Capture the cell that displays the provided text and extract its (x, y) central coordinate. 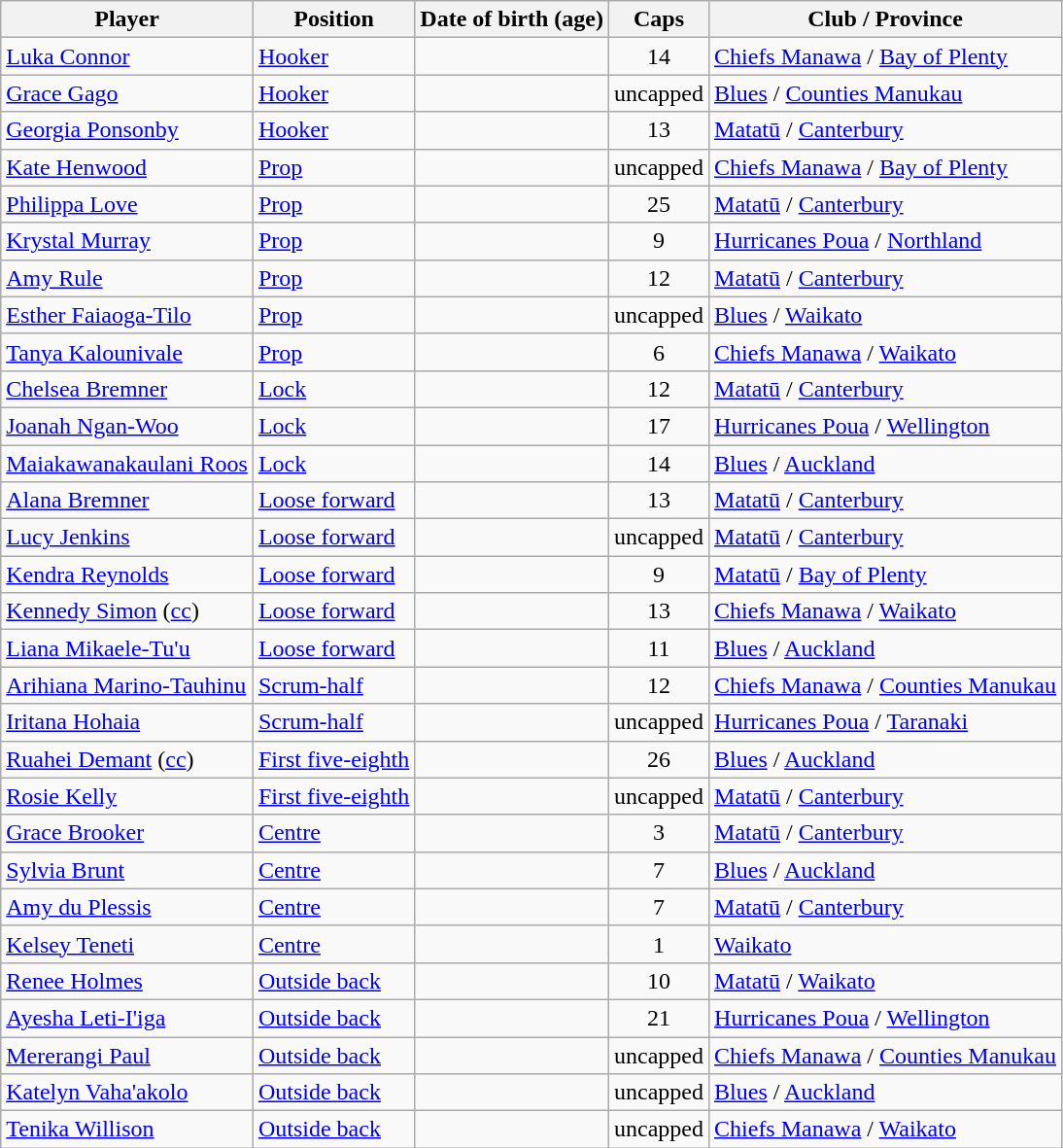
Amy Rule (127, 278)
Player (127, 19)
Blues / Counties Manukau (886, 93)
Hurricanes Poua / Taranaki (886, 722)
Ayesha Leti-I'iga (127, 1018)
Grace Gago (127, 93)
Waikato (886, 944)
Amy du Plessis (127, 907)
Esther Faiaoga-Tilo (127, 315)
Georgia Ponsonby (127, 130)
Rosie Kelly (127, 796)
Kennedy Simon (cc) (127, 611)
Kendra Reynolds (127, 574)
Arihiana Marino-Tauhinu (127, 685)
Joanah Ngan-Woo (127, 426)
Date of birth (age) (512, 19)
Position (333, 19)
Kate Henwood (127, 167)
Tenika Willison (127, 1130)
Caps (659, 19)
Kelsey Teneti (127, 944)
Hurricanes Poua / Northland (886, 241)
Krystal Murray (127, 241)
Liana Mikaele-Tu'u (127, 648)
26 (659, 759)
Matatū / Bay of Plenty (886, 574)
25 (659, 204)
11 (659, 648)
10 (659, 981)
Matatū / Waikato (886, 981)
Club / Province (886, 19)
Lucy Jenkins (127, 538)
17 (659, 426)
Maiakawanakaulani Roos (127, 464)
3 (659, 833)
Ruahei Demant (cc) (127, 759)
Philippa Love (127, 204)
Luka Connor (127, 56)
Blues / Waikato (886, 315)
Grace Brooker (127, 833)
Chelsea Bremner (127, 389)
6 (659, 352)
Sylvia Brunt (127, 870)
1 (659, 944)
Katelyn Vaha'akolo (127, 1093)
21 (659, 1018)
Tanya Kalounivale (127, 352)
Alana Bremner (127, 501)
Renee Holmes (127, 981)
Iritana Hohaia (127, 722)
Mererangi Paul (127, 1055)
